Extract the (x, y) coordinate from the center of the cell holding the provided text.  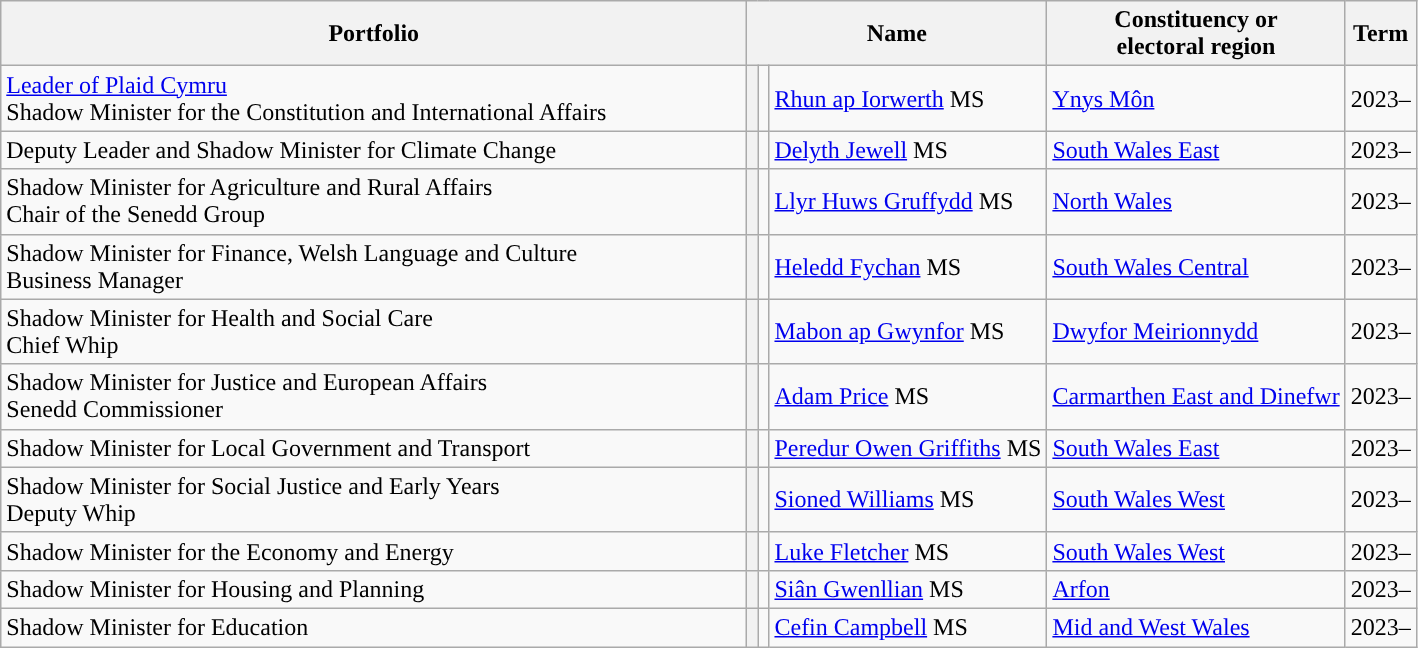
Adam Price MS (908, 396)
Shadow Minister for Finance, Welsh Language and CultureBusiness Manager (374, 266)
Mid and West Wales (1196, 627)
North Wales (1196, 202)
Rhun ap Iorwerth MS (908, 98)
Heledd Fychan MS (908, 266)
Name (897, 34)
South Wales Central (1196, 266)
Delyth Jewell MS (908, 150)
Shadow Minister for Justice and European AffairsSenedd Commissioner (374, 396)
Deputy Leader and Shadow Minister for Climate Change (374, 150)
Arfon (1196, 589)
Siân Gwenllian MS (908, 589)
Peredur Owen Griffiths MS (908, 448)
Shadow Minister for Housing and Planning (374, 589)
Shadow Minister for Local Government and Transport (374, 448)
Shadow Minister for Social Justice and Early YearsDeputy Whip (374, 500)
Luke Fletcher MS (908, 551)
Shadow Minister for Health and Social CareChief Whip (374, 332)
Dwyfor Meirionnydd (1196, 332)
Carmarthen East and Dinefwr (1196, 396)
Sioned Williams MS (908, 500)
Llyr Huws Gruffydd MS (908, 202)
Mabon ap Gwynfor MS (908, 332)
Shadow Minister for Education (374, 627)
Cefin Campbell MS (908, 627)
Shadow Minister for the Economy and Energy (374, 551)
Term (1380, 34)
Shadow Minister for Agriculture and Rural AffairsChair of the Senedd Group (374, 202)
Portfolio (374, 34)
Leader of Plaid CymruShadow Minister for the Constitution and International Affairs (374, 98)
Constituency orelectoral region (1196, 34)
Ynys Môn (1196, 98)
